For the text-containing cell, return its midpoint in (X, Y) coordinate format. 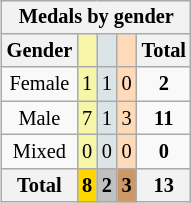
8 (87, 185)
11 (164, 118)
13 (164, 185)
Female (40, 84)
Gender (40, 51)
Male (40, 118)
Mixed (40, 152)
7 (87, 118)
Medals by gender (96, 17)
